Identify which cell holds the provided text, then report its [X, Y] central coordinate. 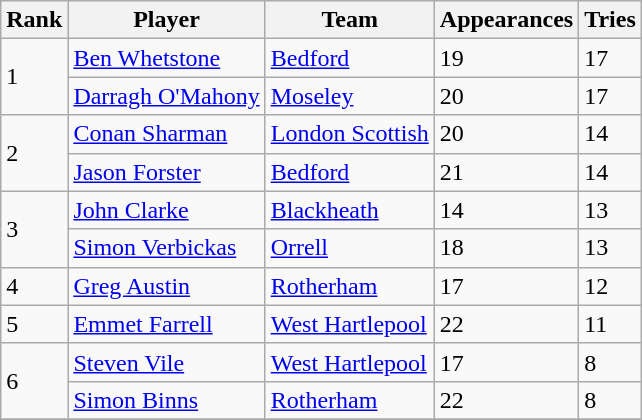
12 [610, 286]
11 [610, 324]
Team [350, 20]
2 [34, 153]
21 [506, 172]
Simon Binns [166, 400]
Ben Whetstone [166, 58]
Orrell [350, 248]
Greg Austin [166, 286]
Jason Forster [166, 172]
Steven Vile [166, 362]
4 [34, 286]
London Scottish [350, 134]
18 [506, 248]
6 [34, 381]
Rank [34, 20]
Blackheath [350, 210]
Appearances [506, 20]
Simon Verbickas [166, 248]
19 [506, 58]
Conan Sharman [166, 134]
Moseley [350, 96]
Emmet Farrell [166, 324]
1 [34, 77]
3 [34, 229]
Player [166, 20]
Tries [610, 20]
5 [34, 324]
Darragh O'Mahony [166, 96]
John Clarke [166, 210]
